Locate the cell with the specified text and output its (X, Y) center coordinate. 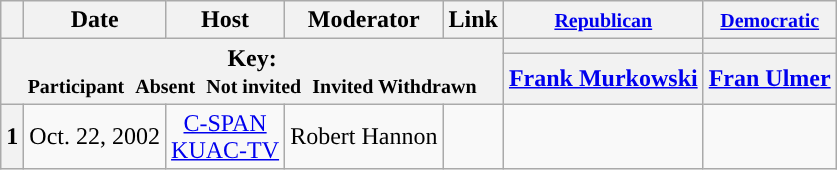
Host (226, 20)
1 (12, 136)
Republican (603, 20)
Moderator (364, 20)
Oct. 22, 2002 (95, 136)
C-SPANKUAC-TV (226, 136)
Fran Ulmer (770, 78)
Link (473, 20)
Key: Participant Absent Not invited Invited Withdrawn (252, 72)
Democratic (770, 20)
Robert Hannon (364, 136)
Frank Murkowski (603, 78)
Date (95, 20)
